Locate the cell with the specified text and output its [X, Y] center coordinate. 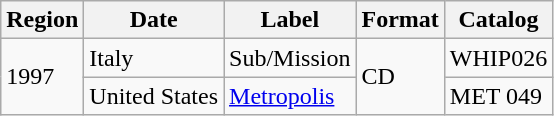
Date [154, 20]
Sub/Mission [290, 58]
Italy [154, 58]
Region [42, 20]
Metropolis [290, 96]
United States [154, 96]
Catalog [498, 20]
CD [400, 77]
Format [400, 20]
MET 049 [498, 96]
Label [290, 20]
1997 [42, 77]
WHIP026 [498, 58]
